Extract the [X, Y] coordinate from the center of the cell holding the provided text.  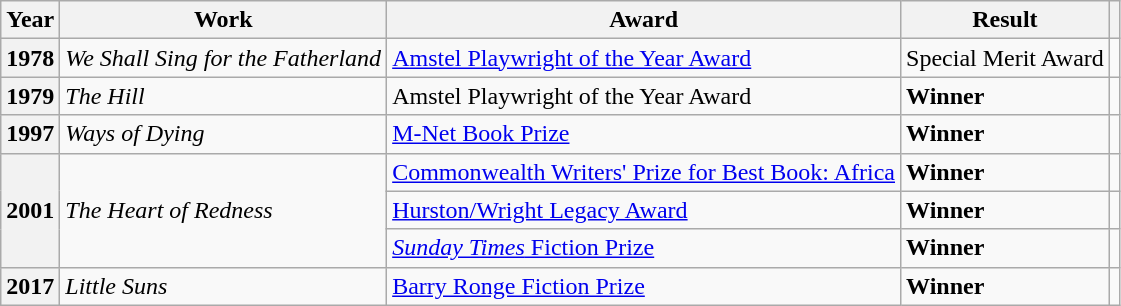
Hurston/Wright Legacy Award [644, 210]
Award [644, 20]
The Hill [224, 96]
Result [1006, 20]
Year [30, 20]
Little Suns [224, 286]
We Shall Sing for the Fatherland [224, 58]
M-Net Book Prize [644, 134]
2001 [30, 210]
Ways of Dying [224, 134]
Work [224, 20]
1979 [30, 96]
Barry Ronge Fiction Prize [644, 286]
Sunday Times Fiction Prize [644, 248]
The Heart of Redness [224, 210]
2017 [30, 286]
1997 [30, 134]
1978 [30, 58]
Special Merit Award [1006, 58]
Commonwealth Writers' Prize for Best Book: Africa [644, 172]
